Provide the [X, Y] coordinate of the cell's center where the given text is located.  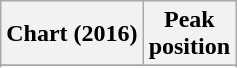
Peakposition [189, 34]
Chart (2016) [72, 34]
